From the cell containing the given text, extract its center point as (X, Y) coordinate. 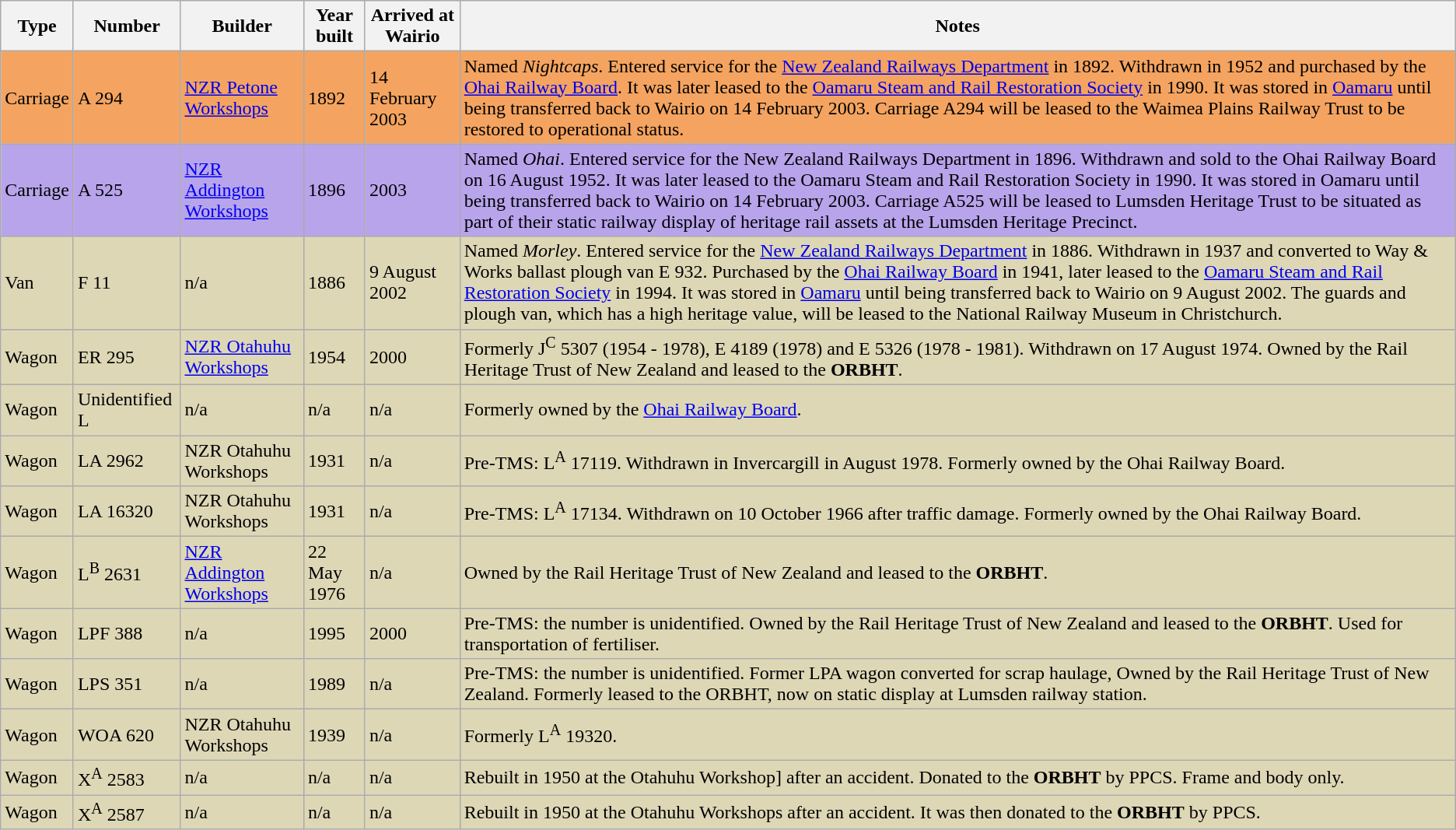
ER 295 (127, 357)
Owned by the Rail Heritage Trust of New Zealand and leased to the ORBHT. (957, 573)
22 May 1976 (334, 573)
1954 (334, 357)
Arrived at Wairio (412, 26)
9 August 2002 (412, 283)
14 February 2003 (412, 98)
1939 (334, 734)
1892 (334, 98)
A 525 (127, 190)
A 294 (127, 98)
F 11 (127, 283)
LA 16320 (127, 512)
LA 2962 (127, 461)
1995 (334, 633)
Number (127, 26)
2003 (412, 190)
LPF 388 (127, 633)
WOA 620 (127, 734)
Notes (957, 26)
1886 (334, 283)
1896 (334, 190)
XA 2583 (127, 778)
XA 2587 (127, 812)
Formerly owned by the Ohai Railway Board. (957, 411)
1989 (334, 685)
Type (37, 26)
Year built (334, 26)
LB 2631 (127, 573)
Builder (242, 26)
Pre-TMS: LA 17119. Withdrawn in Invercargill in August 1978. Formerly owned by the Ohai Railway Board. (957, 461)
Unidentified L (127, 411)
Pre-TMS: the number is unidentified. Owned by the Rail Heritage Trust of New Zealand and leased to the ORBHT. Used for transportation of fertiliser. (957, 633)
NZR Petone Workshops (242, 98)
Rebuilt in 1950 at the Otahuhu Workshop] after an accident. Donated to the ORBHT by PPCS. Frame and body only. (957, 778)
Formerly LA 19320. (957, 734)
Van (37, 283)
LPS 351 (127, 685)
Pre-TMS: LA 17134. Withdrawn on 10 October 1966 after traffic damage. Formerly owned by the Ohai Railway Board. (957, 512)
Rebuilt in 1950 at the Otahuhu Workshops after an accident. It was then donated to the ORBHT by PPCS. (957, 812)
